Detect which cell encompasses the target text, then output its [x, y] center coordinate. 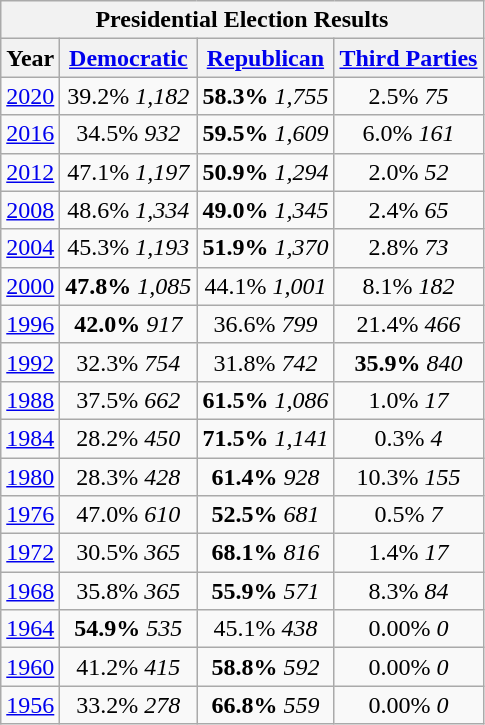
41.2% 415 [128, 667]
66.8% 559 [266, 705]
54.9% 535 [128, 629]
1.0% 17 [408, 400]
52.5% 681 [266, 515]
47.0% 610 [128, 515]
1996 [30, 324]
31.8% 742 [266, 362]
1984 [30, 438]
Presidential Election Results [242, 20]
2008 [30, 210]
2.4% 65 [408, 210]
2.5% 75 [408, 96]
61.5% 1,086 [266, 400]
49.0% 1,345 [266, 210]
1992 [30, 362]
2004 [30, 248]
2020 [30, 96]
44.1% 1,001 [266, 286]
68.1% 816 [266, 553]
48.6% 1,334 [128, 210]
Democratic [128, 58]
1980 [30, 477]
1972 [30, 553]
Year [30, 58]
1988 [30, 400]
2.8% 73 [408, 248]
50.9% 1,294 [266, 172]
Third Parties [408, 58]
58.3% 1,755 [266, 96]
47.1% 1,197 [128, 172]
10.3% 155 [408, 477]
59.5% 1,609 [266, 134]
2.0% 52 [408, 172]
42.0% 917 [128, 324]
21.4% 466 [408, 324]
2012 [30, 172]
8.1% 182 [408, 286]
0.3% 4 [408, 438]
1976 [30, 515]
1.4% 17 [408, 553]
45.3% 1,193 [128, 248]
2016 [30, 134]
61.4% 928 [266, 477]
55.9% 571 [266, 591]
36.6% 799 [266, 324]
33.2% 278 [128, 705]
47.8% 1,085 [128, 286]
58.8% 592 [266, 667]
1964 [30, 629]
28.3% 428 [128, 477]
Republican [266, 58]
1956 [30, 705]
8.3% 84 [408, 591]
39.2% 1,182 [128, 96]
45.1% 438 [266, 629]
1968 [30, 591]
35.9% 840 [408, 362]
6.0% 161 [408, 134]
32.3% 754 [128, 362]
30.5% 365 [128, 553]
37.5% 662 [128, 400]
1960 [30, 667]
28.2% 450 [128, 438]
71.5% 1,141 [266, 438]
0.5% 7 [408, 515]
2000 [30, 286]
35.8% 365 [128, 591]
34.5% 932 [128, 134]
51.9% 1,370 [266, 248]
